Identify which cell holds the provided text, then report its (X, Y) central coordinate. 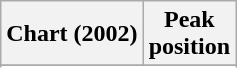
Peakposition (189, 34)
Chart (2002) (72, 34)
